From the cell containing the given text, extract its center point as [x, y] coordinate. 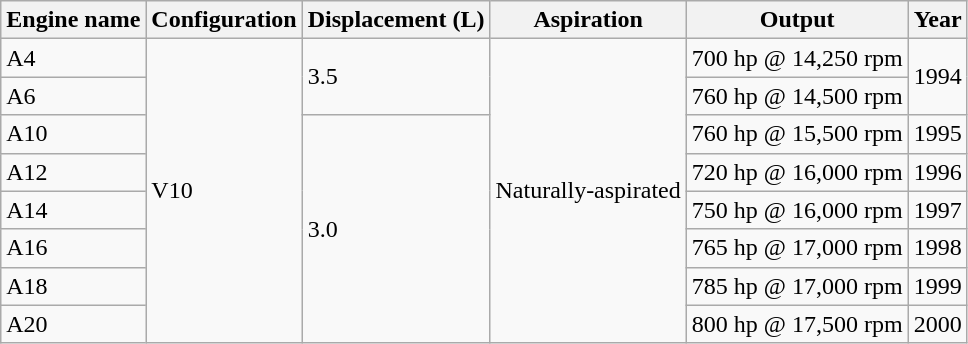
Naturally-aspirated [588, 191]
Year [938, 20]
760 hp @ 15,500 rpm [797, 134]
760 hp @ 14,500 rpm [797, 96]
A16 [74, 248]
785 hp @ 17,000 rpm [797, 286]
Engine name [74, 20]
765 hp @ 17,000 rpm [797, 248]
A12 [74, 172]
700 hp @ 14,250 rpm [797, 58]
Output [797, 20]
3.0 [396, 229]
1996 [938, 172]
A6 [74, 96]
720 hp @ 16,000 rpm [797, 172]
1998 [938, 248]
3.5 [396, 77]
Configuration [224, 20]
A4 [74, 58]
A14 [74, 210]
800 hp @ 17,500 rpm [797, 324]
1995 [938, 134]
1999 [938, 286]
A20 [74, 324]
1994 [938, 77]
V10 [224, 191]
2000 [938, 324]
A18 [74, 286]
750 hp @ 16,000 rpm [797, 210]
Aspiration [588, 20]
A10 [74, 134]
Displacement (L) [396, 20]
1997 [938, 210]
